Find where the given text appears and provide that cell's center as [X, Y] coordinate. 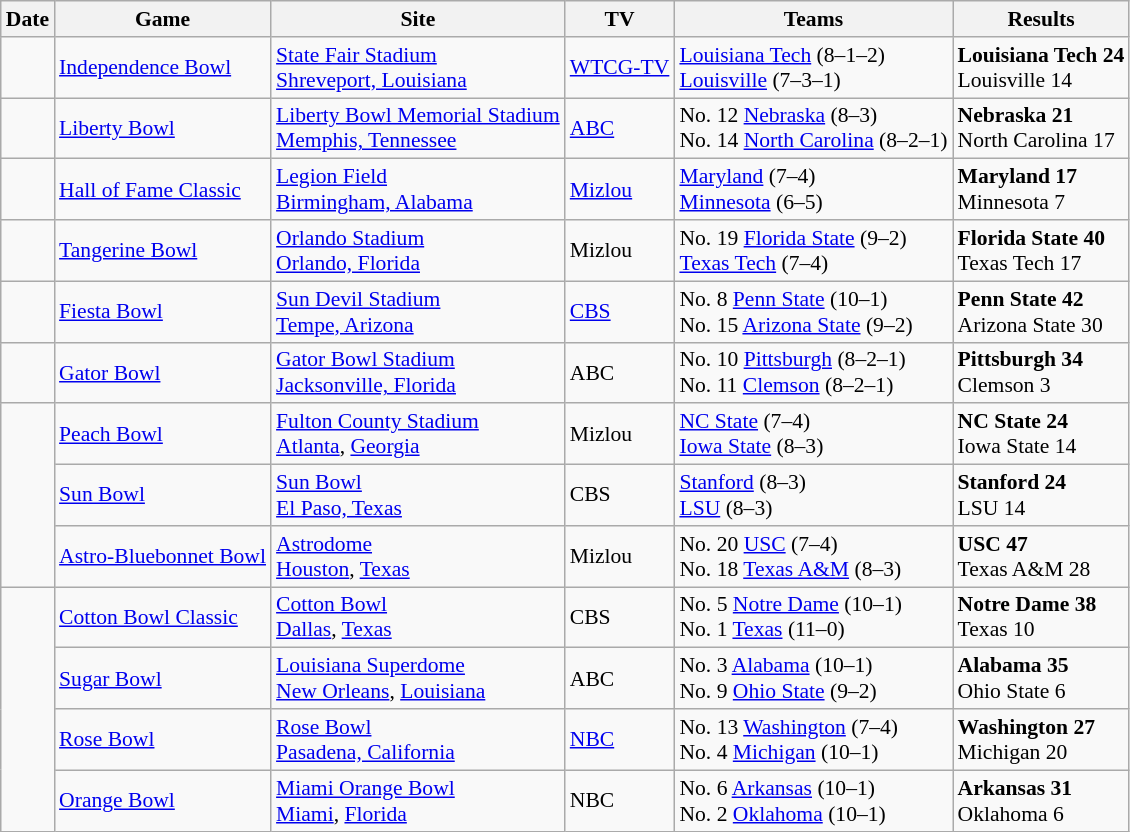
Stanford (8–3)LSU (8–3) [813, 496]
Cotton BowlDallas, Texas [418, 618]
Cotton Bowl Classic [162, 618]
Maryland 17Minnesota 7 [1042, 190]
No. 13 Washington (7–4)No. 4 Michigan (10–1) [813, 740]
USC 47Texas A&M 28 [1042, 556]
Nebraska 21North Carolina 17 [1042, 128]
Alabama 35Ohio State 6 [1042, 678]
Hall of Fame Classic [162, 190]
Gator Bowl [162, 372]
Date [28, 19]
Tangerine Bowl [162, 250]
Liberty Bowl Memorial StadiumMemphis, Tennessee [418, 128]
Florida State 40Texas Tech 17 [1042, 250]
Rose BowlPasadena, California [418, 740]
Notre Dame 38Texas 10 [1042, 618]
Arkansas 31Oklahoma 6 [1042, 800]
Fiesta Bowl [162, 312]
Peach Bowl [162, 434]
Washington 27Michigan 20 [1042, 740]
No. 20 USC (7–4)No. 18 Texas A&M (8–3) [813, 556]
Sun Bowl [162, 496]
State Fair StadiumShreveport, Louisiana [418, 68]
NC State 24Iowa State 14 [1042, 434]
Gator Bowl StadiumJacksonville, Florida [418, 372]
Site [418, 19]
Louisiana Tech 24Louisville 14 [1042, 68]
Maryland (7–4)Minnesota (6–5) [813, 190]
Orange Bowl [162, 800]
Fulton County StadiumAtlanta, Georgia [418, 434]
No. 5 Notre Dame (10–1)No. 1 Texas (11–0) [813, 618]
Sun Devil StadiumTempe, Arizona [418, 312]
WTCG-TV [620, 68]
Teams [813, 19]
Louisiana Tech (8–1–2)Louisville (7–3–1) [813, 68]
Miami Orange BowlMiami, Florida [418, 800]
NC State (7–4)Iowa State (8–3) [813, 434]
No. 19 Florida State (9–2)Texas Tech (7–4) [813, 250]
Penn State 42Arizona State 30 [1042, 312]
Sun BowlEl Paso, Texas [418, 496]
No. 12 Nebraska (8–3)No. 14 North Carolina (8–2–1) [813, 128]
Results [1042, 19]
AstrodomeHouston, Texas [418, 556]
Astro-Bluebonnet Bowl [162, 556]
Sugar Bowl [162, 678]
Louisiana SuperdomeNew Orleans, Louisiana [418, 678]
TV [620, 19]
Stanford 24LSU 14 [1042, 496]
Rose Bowl [162, 740]
No. 8 Penn State (10–1)No. 15 Arizona State (9–2) [813, 312]
Independence Bowl [162, 68]
Orlando StadiumOrlando, Florida [418, 250]
Game [162, 19]
Pittsburgh 34Clemson 3 [1042, 372]
Liberty Bowl [162, 128]
Legion FieldBirmingham, Alabama [418, 190]
No. 6 Arkansas (10–1)No. 2 Oklahoma (10–1) [813, 800]
No. 10 Pittsburgh (8–2–1)No. 11 Clemson (8–2–1) [813, 372]
No. 3 Alabama (10–1)No. 9 Ohio State (9–2) [813, 678]
